For the text-containing cell, return its midpoint in (x, y) coordinate format. 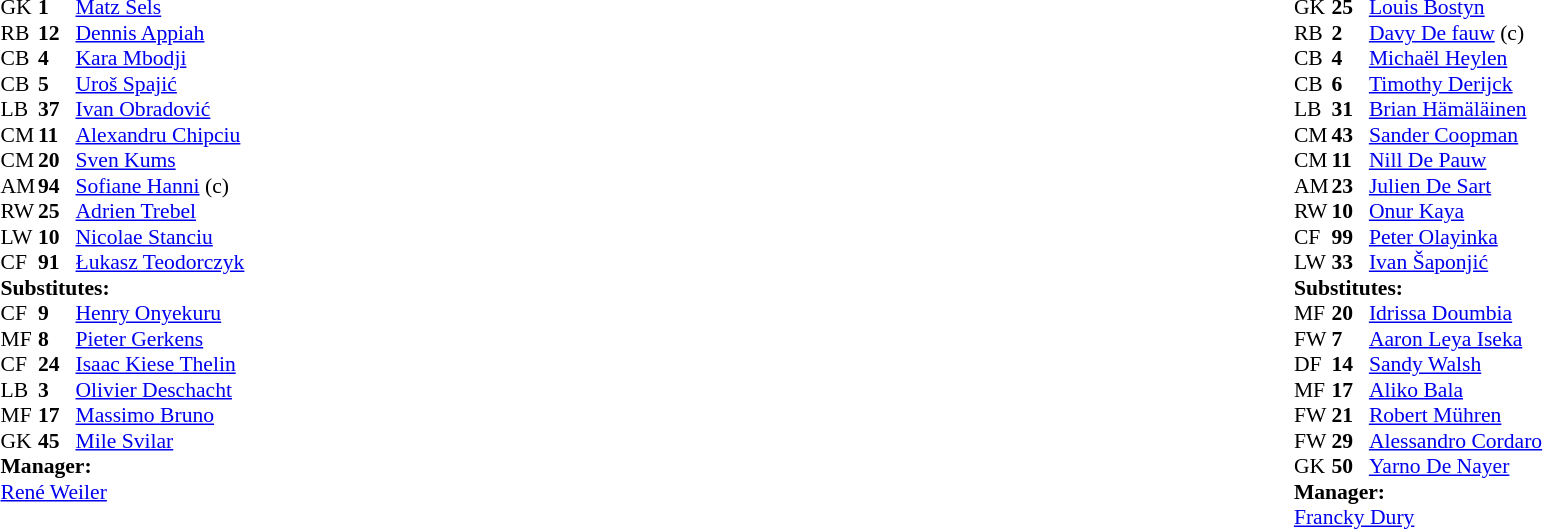
99 (1350, 237)
Ivan Šaponjić (1456, 263)
14 (1350, 365)
Davy De fauw (c) (1456, 33)
Pieter Gerkens (160, 339)
Olivier Deschacht (160, 390)
43 (1350, 135)
31 (1350, 109)
Łukasz Teodorczyk (160, 263)
2 (1350, 33)
23 (1350, 186)
Onur Kaya (1456, 211)
Isaac Kiese Thelin (160, 365)
Henry Onyekuru (160, 313)
29 (1350, 441)
Alessandro Cordaro (1456, 441)
8 (57, 339)
50 (1350, 467)
94 (57, 186)
Mile Svilar (160, 441)
24 (57, 365)
21 (1350, 415)
6 (1350, 84)
91 (57, 263)
Michaël Heylen (1456, 59)
12 (57, 33)
Yarno De Nayer (1456, 467)
33 (1350, 263)
9 (57, 313)
Sofiane Hanni (c) (160, 186)
Julien De Sart (1456, 186)
Sandy Walsh (1456, 365)
25 (57, 211)
Nicolae Stanciu (160, 237)
7 (1350, 339)
Kara Mbodji (160, 59)
Dennis Appiah (160, 33)
Nill De Pauw (1456, 161)
Peter Olayinka (1456, 237)
Aliko Bala (1456, 390)
Adrien Trebel (160, 211)
Sven Kums (160, 161)
Ivan Obradović (160, 109)
37 (57, 109)
Robert Mühren (1456, 415)
Alexandru Chipciu (160, 135)
Timothy Derijck (1456, 84)
Uroš Spajić (160, 84)
Sander Coopman (1456, 135)
3 (57, 390)
Brian Hämäläinen (1456, 109)
DF (1313, 365)
45 (57, 441)
Aaron Leya Iseka (1456, 339)
Idrissa Doumbia (1456, 313)
5 (57, 84)
Massimo Bruno (160, 415)
René Weiler (122, 492)
